Determine the (x, y) coordinate at the center of the cell enclosing the given text.  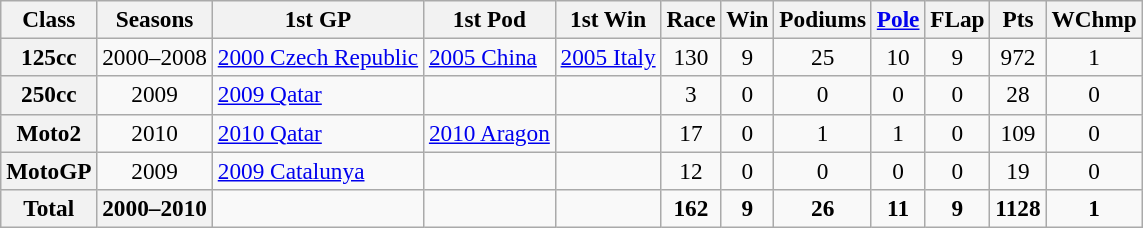
2000 Czech Republic (318, 57)
125cc (49, 57)
1st GP (318, 19)
Class (49, 19)
Moto2 (49, 133)
WChmp (1094, 19)
1st Win (608, 19)
12 (691, 170)
162 (691, 208)
1st Pod (490, 19)
2009 Catalunya (318, 170)
17 (691, 133)
2000–2010 (155, 208)
2005 China (490, 57)
FLap (958, 19)
1128 (1018, 208)
972 (1018, 57)
2010 Qatar (318, 133)
Pole (898, 19)
2010 (155, 133)
10 (898, 57)
2000–2008 (155, 57)
2010 Aragon (490, 133)
28 (1018, 95)
2005 Italy (608, 57)
Total (49, 208)
3 (691, 95)
Podiums (822, 19)
11 (898, 208)
250cc (49, 95)
25 (822, 57)
2009 Qatar (318, 95)
26 (822, 208)
130 (691, 57)
Race (691, 19)
Win (748, 19)
MotoGP (49, 170)
109 (1018, 133)
19 (1018, 170)
Pts (1018, 19)
Seasons (155, 19)
